Search for the cell housing the specified text and yield its (X, Y) center coordinate. 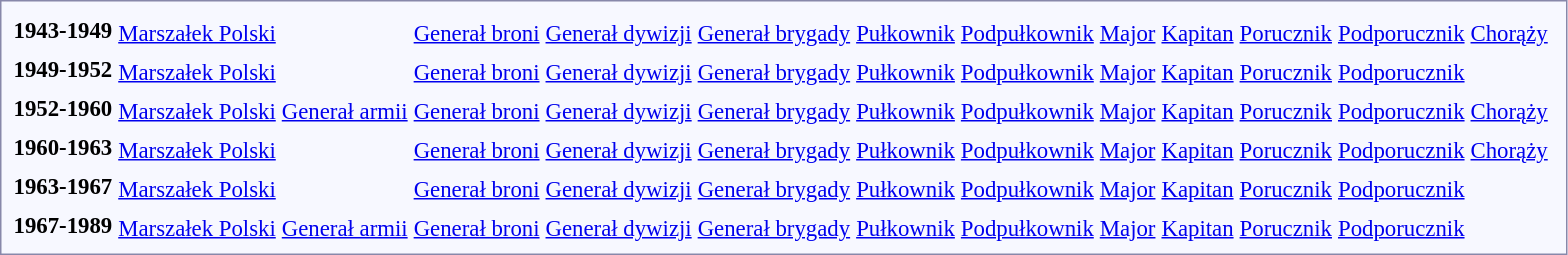
1960-1963 (63, 147)
1963-1967 (63, 186)
1943-1949 (63, 30)
1967-1989 (63, 225)
1949-1952 (63, 69)
1952-1960 (63, 108)
